Provide the [X, Y] coordinate of the cell's center where the given text is located.  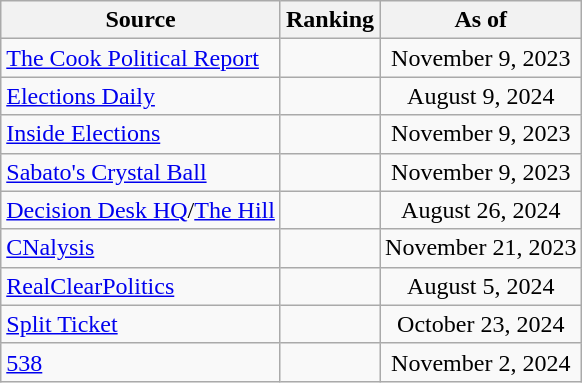
RealClearPolitics [141, 286]
538 [141, 362]
Sabato's Crystal Ball [141, 172]
Source [141, 20]
Split Ticket [141, 324]
Elections Daily [141, 96]
August 5, 2024 [481, 286]
August 9, 2024 [481, 96]
November 2, 2024 [481, 362]
Inside Elections [141, 134]
October 23, 2024 [481, 324]
August 26, 2024 [481, 210]
As of [481, 20]
The Cook Political Report [141, 58]
CNalysis [141, 248]
Decision Desk HQ/The Hill [141, 210]
November 21, 2023 [481, 248]
Ranking [330, 20]
